Determine the (X, Y) coordinate at the center of the cell enclosing the given text.  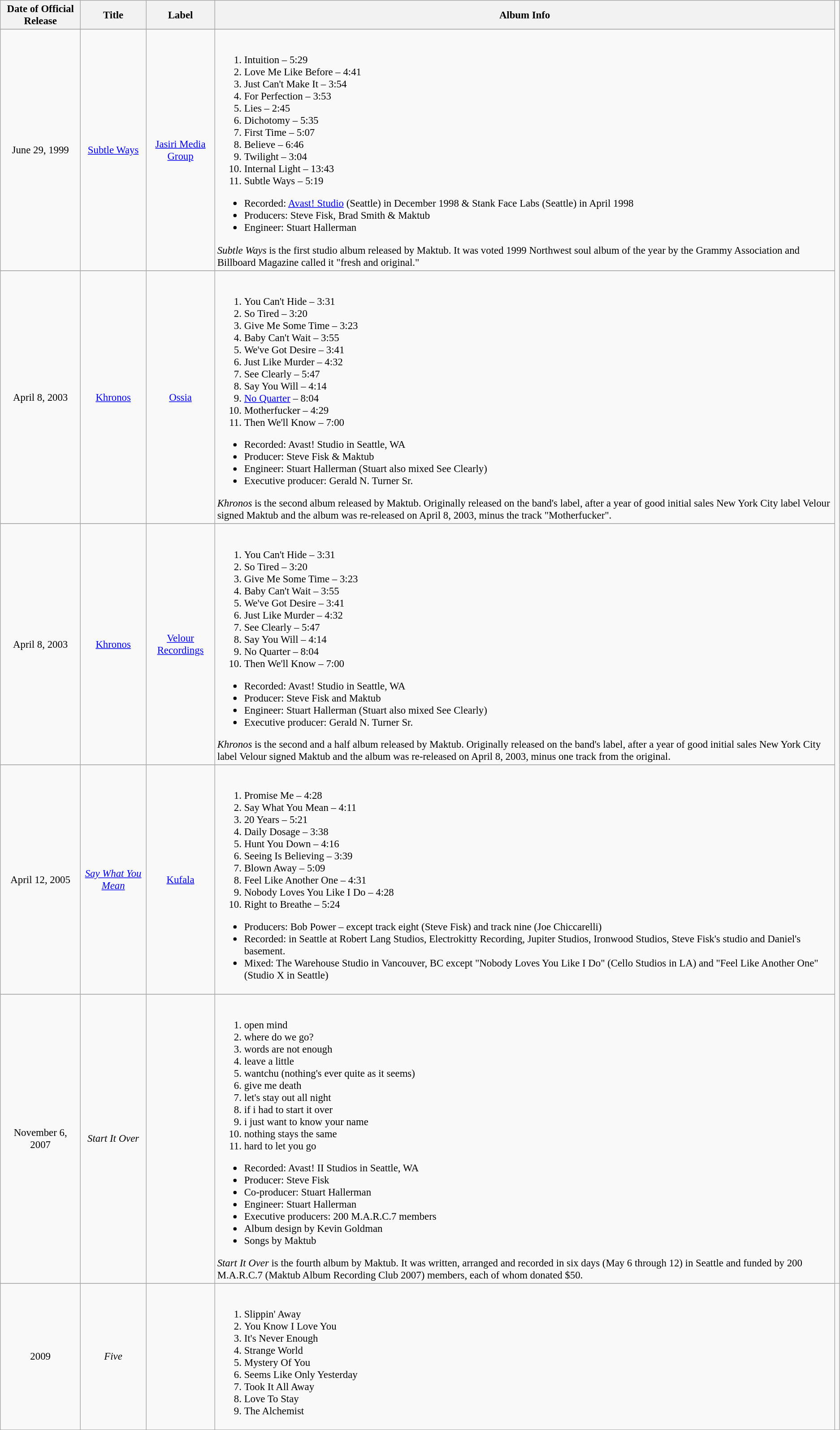
Velour Recordings (181, 644)
November 6, 2007 (40, 1139)
Slippin' AwayYou Know I Love YouIt's Never EnoughStrange WorldMystery Of YouSeems Like Only YesterdayTook It All AwayLove To StayThe Alchemist (524, 1356)
Date of Official Release (40, 15)
June 29, 1999 (40, 150)
Label (181, 15)
Subtle Ways (113, 150)
April 12, 2005 (40, 880)
2009 (40, 1356)
Start It Over (113, 1139)
Title (113, 15)
Kufala (181, 880)
Jasiri Media Group (181, 150)
Album Info (524, 15)
Five (113, 1356)
Ossia (181, 397)
Say What You Mean (113, 880)
